Return the [X, Y] coordinate for the center point of the cell that contains the specified text.  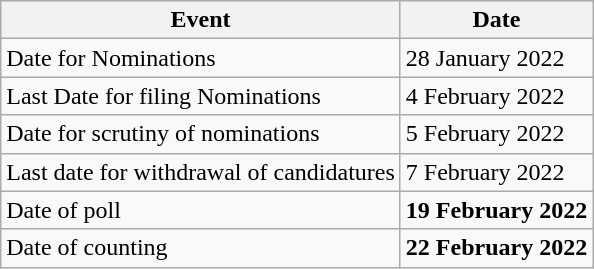
Date of counting [201, 248]
Date for Nominations [201, 58]
19 February 2022 [496, 210]
28 January 2022 [496, 58]
Date [496, 20]
Event [201, 20]
5 February 2022 [496, 134]
Last Date for filing Nominations [201, 96]
Last date for withdrawal of candidatures [201, 172]
Date of poll [201, 210]
Date for scrutiny of nominations [201, 134]
7 February 2022 [496, 172]
22 February 2022 [496, 248]
4 February 2022 [496, 96]
